Return the (X, Y) coordinate for the center point of the cell that contains the specified text.  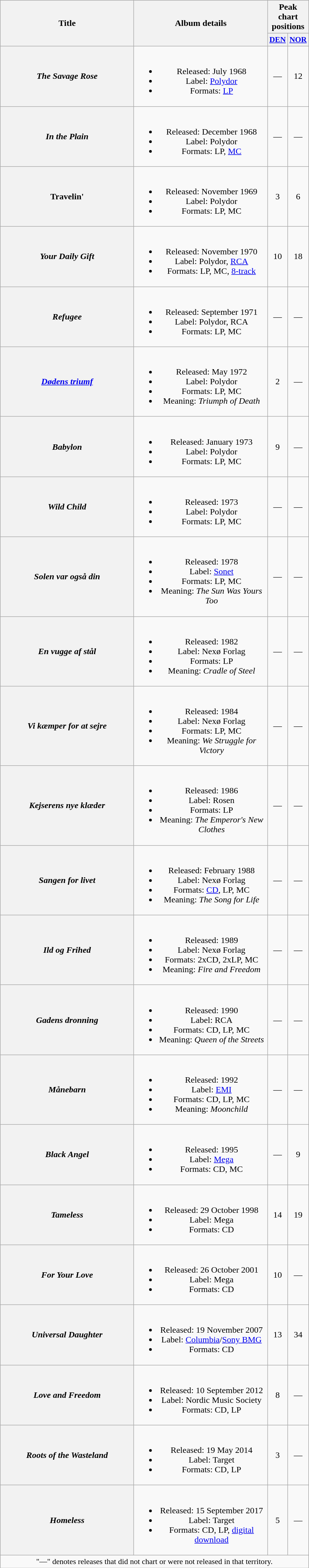
NOR (298, 40)
8 (278, 1395)
Released: 1978Label: SonetFormats: LP, MCMeaning: The Sun Was Yours Too (201, 576)
Tameless (67, 1215)
Released: 26 October 2001Label: MegaFormats: CD (201, 1275)
12 (298, 76)
Travelin' (67, 196)
34 (298, 1335)
Released: November 1969Label: PolydorFormats: LP, MC (201, 196)
Gadens dronning (67, 1020)
Released: 1995Label: MegaFormats: CD, MC (201, 1154)
Released: May 1972Label: PolydorFormats: LP, MCMeaning: Triumph of Death (201, 382)
Released: 1992Label: EMIFormats: CD, LP, MCMeaning: Moonchild (201, 1089)
Album details (201, 23)
Sangen for livet (67, 880)
Roots of the Wasteland (67, 1455)
Title (67, 23)
Love and Freedom (67, 1395)
18 (298, 257)
2 (278, 382)
Ild og Frihed (67, 950)
Black Angel (67, 1154)
Babylon (67, 447)
For Your Love (67, 1275)
Dødens triumf (67, 382)
"—" denotes releases that did not chart or were not released in that territory. (154, 1562)
En vugge af stål (67, 651)
In the Plain (67, 137)
The Savage Rose (67, 76)
14 (278, 1215)
Universal Daughter (67, 1335)
Released: 10 September 2012Label: Nordic Music SocietyFormats: CD, LP (201, 1395)
Peak chart positions (288, 17)
Released: 1986Label: RosenFormats: LPMeaning: The Emperor's New Clothes (201, 805)
Released: 19 November 2007Label: Columbia/Sony BMGFormats: CD (201, 1335)
13 (278, 1335)
Refugee (67, 317)
Released: December 1968Label: PolydorFormats: LP, MC (201, 137)
Wild Child (67, 507)
Released: 1989Label: Nexø ForlagFormats: 2xCD, 2xLP, MCMeaning: Fire and Freedom (201, 950)
Released: 29 October 1998Label: MegaFormats: CD (201, 1215)
Released: 1984Label: Nexø ForlagFormats: LP, MCMeaning: We Struggle for Victory (201, 726)
6 (298, 196)
Released: February 1988Label: Nexø ForlagFormats: CD, LP, MCMeaning: The Song for Life (201, 880)
Månebarn (67, 1089)
DEN (278, 40)
Released: July 1968Label: PolydorFormats: LP (201, 76)
Solen var også din (67, 576)
Your Daily Gift (67, 257)
Released: 1973Label: PolydorFormats: LP, MC (201, 507)
Vi kæmper for at sejre (67, 726)
5 (278, 1520)
Released: 19 May 2014Label: TargetFormats: CD, LP (201, 1455)
Released: 15 September 2017Label: TargetFormats: CD, LP, digital download (201, 1520)
Released: November 1970Label: Polydor, RCAFormats: LP, MC, 8-track (201, 257)
Kejserens nye klæder (67, 805)
Released: September 1971Label: Polydor, RCAFormats: LP, MC (201, 317)
Released: 1990Label: RCAFormats: CD, LP, MCMeaning: Queen of the Streets (201, 1020)
Released: January 1973Label: PolydorFormats: LP, MC (201, 447)
19 (298, 1215)
Homeless (67, 1520)
Released: 1982Label: Nexø ForlagFormats: LPMeaning: Cradle of Steel (201, 651)
